Identify which cell holds the provided text, then report its [x, y] central coordinate. 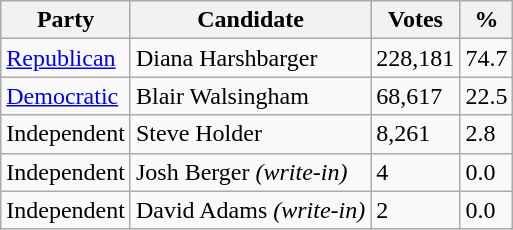
228,181 [416, 58]
74.7 [486, 58]
Party [66, 20]
David Adams (write-in) [250, 210]
Josh Berger (write-in) [250, 172]
Democratic [66, 96]
Candidate [250, 20]
Votes [416, 20]
68,617 [416, 96]
% [486, 20]
Steve Holder [250, 134]
4 [416, 172]
8,261 [416, 134]
Blair Walsingham [250, 96]
2 [416, 210]
Republican [66, 58]
Diana Harshbarger [250, 58]
2.8 [486, 134]
22.5 [486, 96]
